Extract the [x, y] coordinate from the center of the cell holding the provided text.  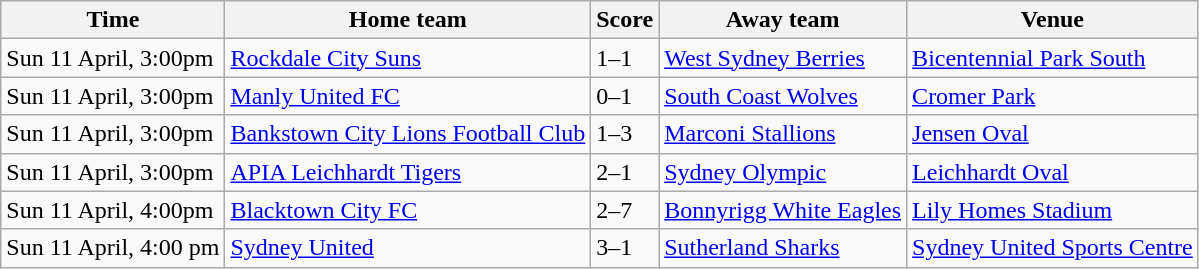
Away team [783, 20]
Sutherland Sharks [783, 248]
Sun 11 April, 4:00pm [113, 210]
Sydney United [408, 248]
3–1 [625, 248]
Leichhardt Oval [1053, 172]
Jensen Oval [1053, 134]
Sydney United Sports Centre [1053, 248]
West Sydney Berries [783, 58]
0–1 [625, 96]
South Coast Wolves [783, 96]
Blacktown City FC [408, 210]
Venue [1053, 20]
Sun 11 April, 4:00 pm [113, 248]
1–3 [625, 134]
Time [113, 20]
APIA Leichhardt Tigers [408, 172]
2–7 [625, 210]
Score [625, 20]
Lily Homes Stadium [1053, 210]
Cromer Park [1053, 96]
Bankstown City Lions Football Club [408, 134]
Manly United FC [408, 96]
Marconi Stallions [783, 134]
Sydney Olympic [783, 172]
Home team [408, 20]
2–1 [625, 172]
Bicentennial Park South [1053, 58]
Bonnyrigg White Eagles [783, 210]
1–1 [625, 58]
Rockdale City Suns [408, 58]
